Detect which cell encompasses the target text, then output its [X, Y] center coordinate. 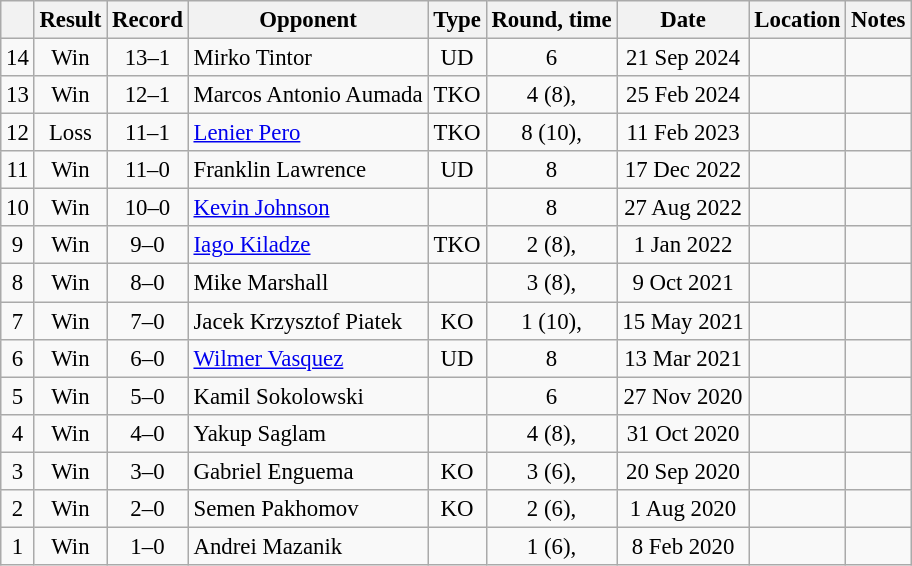
13 Mar 2021 [683, 358]
Wilmer Vasquez [308, 358]
Semen Pakhomov [308, 509]
Result [70, 20]
2–0 [148, 509]
2 (8), [552, 245]
3 (8), [552, 283]
Mike Marshall [308, 283]
1 [18, 546]
12 [18, 133]
Andrei Mazanik [308, 546]
1 Aug 2020 [683, 509]
3 [18, 471]
20 Sep 2020 [683, 471]
31 Oct 2020 [683, 433]
Kamil Sokolowski [308, 396]
Jacek Krzysztof Piatek [308, 321]
10–0 [148, 208]
27 Nov 2020 [683, 396]
9 [18, 245]
8 Feb 2020 [683, 546]
4 [18, 433]
7–0 [148, 321]
1 (10), [552, 321]
8 (10), [552, 133]
Round, time [552, 20]
3 (6), [552, 471]
Opponent [308, 20]
Lenier Pero [308, 133]
1 (6), [552, 546]
3–0 [148, 471]
2 [18, 509]
Date [683, 20]
Notes [878, 20]
27 Aug 2022 [683, 208]
Iago Kiladze [308, 245]
10 [18, 208]
11 [18, 170]
21 Sep 2024 [683, 58]
11–1 [148, 133]
15 May 2021 [683, 321]
Mirko Tintor [308, 58]
11 Feb 2023 [683, 133]
Marcos Antonio Aumada [308, 95]
Loss [70, 133]
1 Jan 2022 [683, 245]
9 Oct 2021 [683, 283]
12–1 [148, 95]
14 [18, 58]
Type [457, 20]
Gabriel Enguema [308, 471]
Franklin Lawrence [308, 170]
9–0 [148, 245]
11–0 [148, 170]
Kevin Johnson [308, 208]
17 Dec 2022 [683, 170]
13 [18, 95]
8–0 [148, 283]
7 [18, 321]
25 Feb 2024 [683, 95]
4–0 [148, 433]
Location [798, 20]
2 (6), [552, 509]
5–0 [148, 396]
6–0 [148, 358]
Yakup Saglam [308, 433]
Record [148, 20]
5 [18, 396]
13–1 [148, 58]
1–0 [148, 546]
